Return the (X, Y) coordinate for the center point of the cell that contains the specified text.  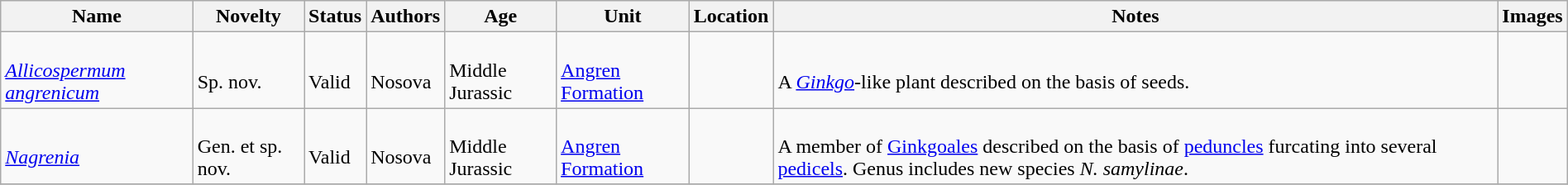
A Ginkgo-like plant described on the basis of seeds. (1135, 70)
Gen. et sp. nov. (248, 146)
Name (97, 17)
Location (731, 17)
Notes (1135, 17)
Allicospermum angrenicum (97, 70)
A member of Ginkgoales described on the basis of peduncles furcating into several pedicels. Genus includes new species N. samylinae. (1135, 146)
Age (501, 17)
Sp. nov. (248, 70)
Nagrenia (97, 146)
Status (336, 17)
Authors (405, 17)
Unit (624, 17)
Images (1532, 17)
Novelty (248, 17)
